Pinpoint the cell where the given text exists, returning its (X, Y) midpoint coordinate. 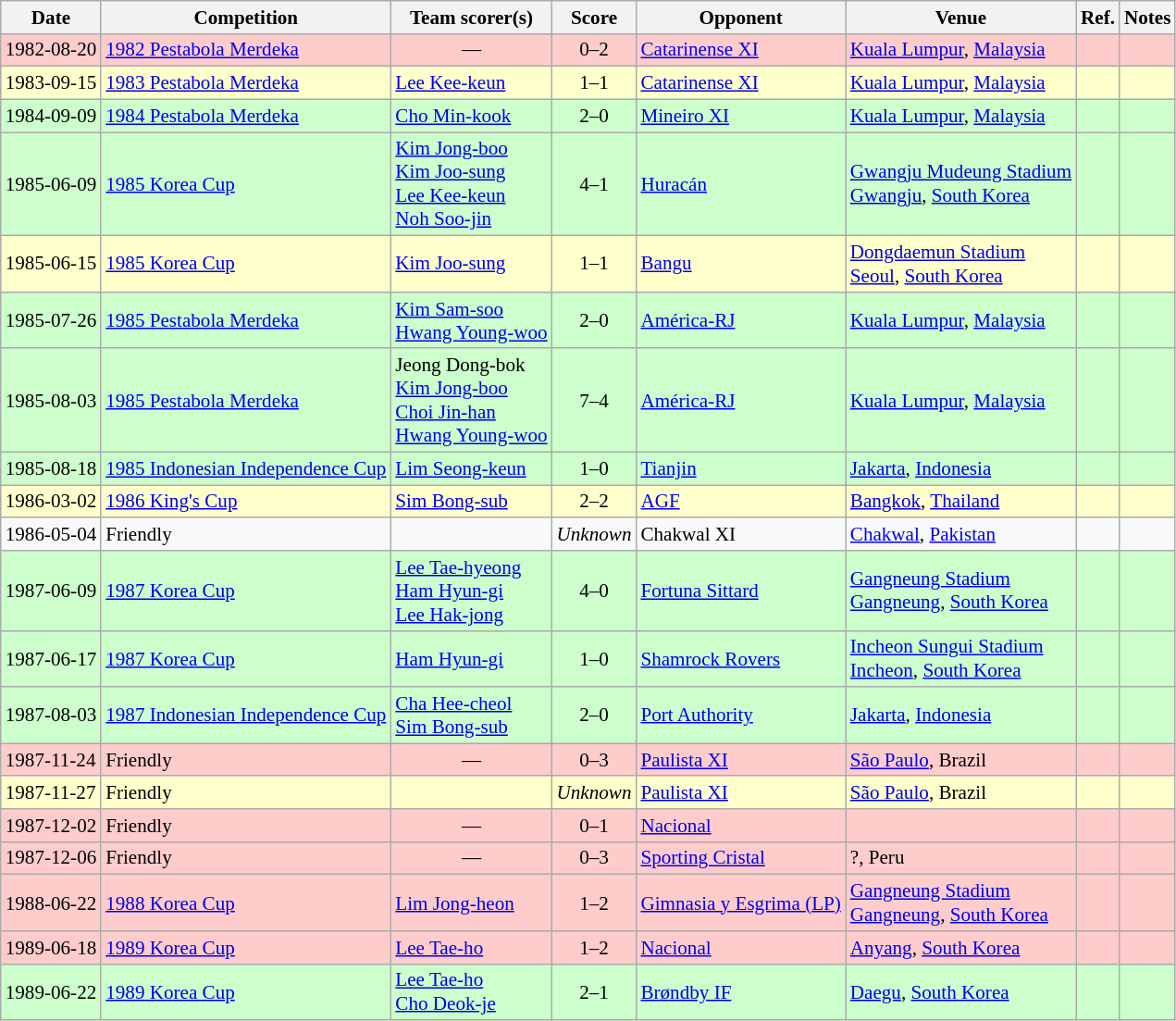
Cha Hee-cheol Sim Bong-sub (471, 715)
Dongdaemun StadiumSeoul, South Korea (960, 265)
Lee Kee-keun (471, 83)
1985-08-18 (51, 468)
1988 Korea Cup (246, 903)
1987-11-24 (51, 759)
Anyang, South Korea (960, 948)
1983 Pestabola Merdeka (246, 83)
Kim Joo-sung (471, 265)
1982 Pestabola Merdeka (246, 50)
4–0 (594, 591)
7–4 (594, 400)
1986-03-02 (51, 502)
Bangkok, Thailand (960, 502)
Notes (1147, 17)
Mineiro XI (740, 115)
Sporting Cristal (740, 857)
Sim Bong-sub (471, 502)
Lee Tae-ho (471, 948)
2–2 (594, 502)
1989-06-18 (51, 948)
Date (51, 17)
Cho Min-kook (471, 115)
1987-12-02 (51, 826)
AGF (740, 502)
Brøndby IF (740, 992)
1984-09-09 (51, 115)
1989-06-22 (51, 992)
Gwangju Mudeung StadiumGwangju, South Korea (960, 184)
Huracán (740, 184)
2–1 (594, 992)
0–1 (594, 826)
1982-08-20 (51, 50)
1987 Indonesian Independence Cup (246, 715)
1985-08-03 (51, 400)
Lee Tae-hyeong Ham Hyun-gi Lee Hak-jong (471, 591)
Fortuna Sittard (740, 591)
Lee Tae-ho Cho Deok-je (471, 992)
Kim Jong-boo Kim Joo-sung Lee Kee-keun Noh Soo-jin (471, 184)
Kim Sam-soo Hwang Young-woo (471, 320)
Chakwal, Pakistan (960, 533)
Venue (960, 17)
Daegu, South Korea (960, 992)
1987-08-03 (51, 715)
1984 Pestabola Merdeka (246, 115)
Ham Hyun-gi (471, 659)
Ref. (1097, 17)
Score (594, 17)
1986 King's Cup (246, 502)
1986-05-04 (51, 533)
4–1 (594, 184)
1985 Indonesian Independence Cup (246, 468)
Chakwal XI (740, 533)
0–2 (594, 50)
1985-07-26 (51, 320)
1983-09-15 (51, 83)
Shamrock Rovers (740, 659)
Lim Jong-heon (471, 903)
Jeong Dong-bok Kim Jong-boo Choi Jin-han Hwang Young-woo (471, 400)
Lim Seong-keun (471, 468)
Bangu (740, 265)
Tianjin (740, 468)
Port Authority (740, 715)
1987-06-09 (51, 591)
1987-11-27 (51, 792)
Competition (246, 17)
?, Peru (960, 857)
Team scorer(s) (471, 17)
Incheon Sungui StadiumIncheon, South Korea (960, 659)
1985-06-15 (51, 265)
1987-12-06 (51, 857)
1988-06-22 (51, 903)
Gimnasia y Esgrima (LP) (740, 903)
1985-06-09 (51, 184)
Opponent (740, 17)
1987-06-17 (51, 659)
